Output the (x, y) coordinate of the center of the cell containing the given text.  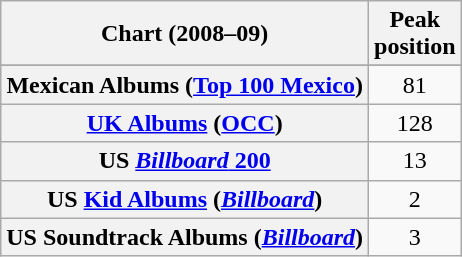
13 (415, 161)
US Billboard 200 (185, 161)
Peakposition (415, 34)
Mexican Albums (Top 100 Mexico) (185, 85)
128 (415, 123)
3 (415, 237)
UK Albums (OCC) (185, 123)
US Kid Albums (Billboard) (185, 199)
Chart (2008–09) (185, 34)
US Soundtrack Albums (Billboard) (185, 237)
2 (415, 199)
81 (415, 85)
